Locate the cell with the specified text and output its [X, Y] center coordinate. 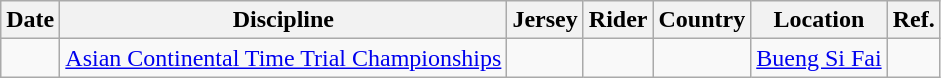
Date [30, 20]
Ref. [914, 20]
Bueng Si Fai [819, 58]
Rider [618, 20]
Location [819, 20]
Discipline [284, 20]
Jersey [545, 20]
Country [702, 20]
Asian Continental Time Trial Championships [284, 58]
